Pinpoint the cell where the given text exists, returning its [X, Y] midpoint coordinate. 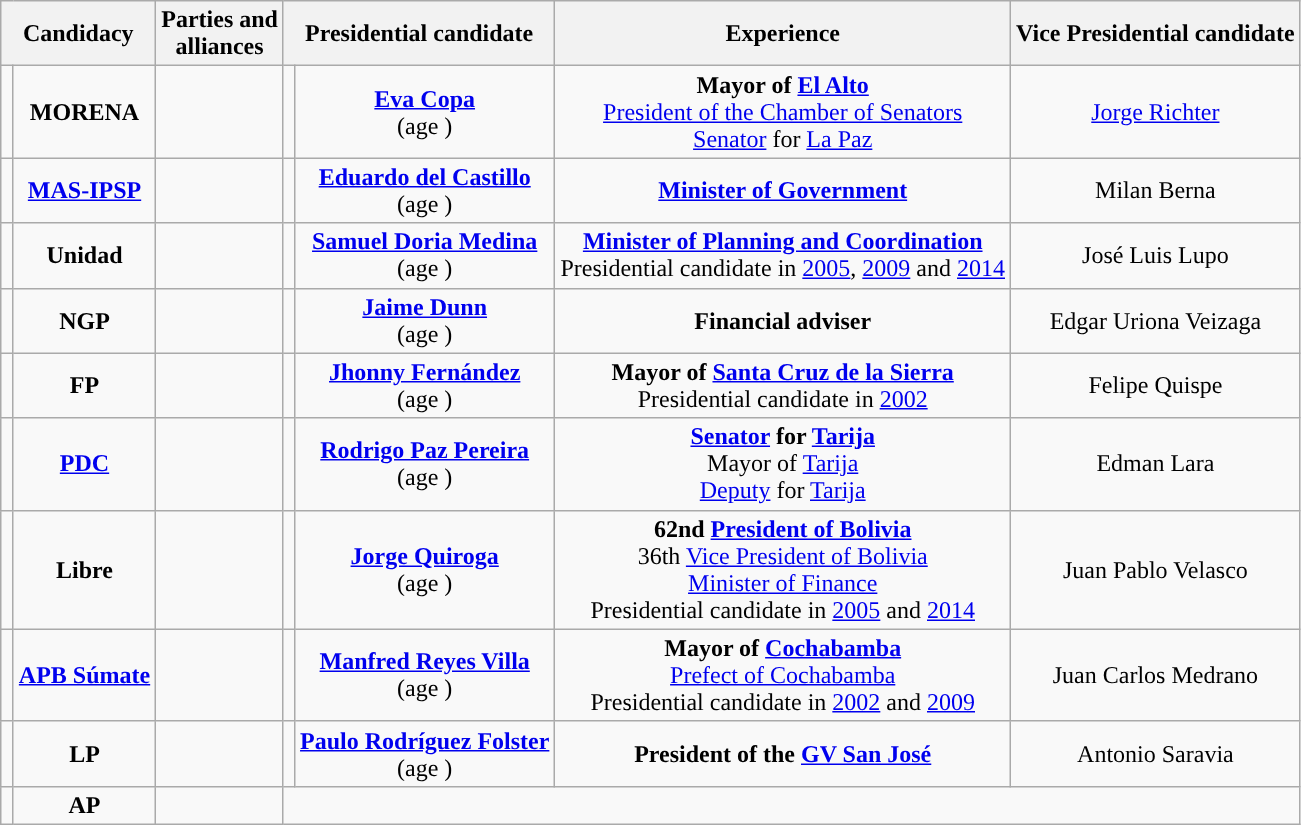
Mayor of Santa Cruz de la Sierra Presidential candidate in 2002 [783, 386]
Paulo Rodríguez Folster(age ) [425, 754]
Experience [783, 34]
Jaime Dunn(age ) [425, 320]
Edgar Uriona Veizaga [1156, 320]
Unidad [84, 256]
President of the GV San José [783, 754]
Presidential candidate [418, 34]
Parties andalliances [220, 34]
Juan Carlos Medrano [1156, 675]
Felipe Quispe [1156, 386]
Samuel Doria Medina(age ) [425, 256]
Minister of Government [783, 190]
Jorge Quiroga(age ) [425, 570]
Milan Berna [1156, 190]
Jorge Richter [1156, 112]
AP [84, 805]
MORENA [84, 112]
Mayor of El Alto President of the Chamber of Senators Senator for La Paz [783, 112]
Rodrigo Paz Pereira(age ) [425, 464]
Senator for Tarija Mayor of Tarija Deputy for Tarija [783, 464]
Financial adviser [783, 320]
NGP [84, 320]
Antonio Saravia [1156, 754]
Mayor of Cochabamba Prefect of Cochabamba Presidential candidate in 2002 and 2009 [783, 675]
FP [84, 386]
Libre [84, 570]
62nd President of Bolivia 36th Vice President of Bolivia Minister of Finance Presidential candidate in 2005 and 2014 [783, 570]
Eva Copa(age ) [425, 112]
APB Súmate [84, 675]
Candidacy [78, 34]
Jhonny Fernández(age ) [425, 386]
José Luis Lupo [1156, 256]
PDC [84, 464]
MAS-IPSP [84, 190]
Vice Presidential candidate [1156, 34]
LP [84, 754]
Minister of Planning and Coordination Presidential candidate in 2005, 2009 and 2014 [783, 256]
Manfred Reyes Villa(age ) [425, 675]
Edman Lara [1156, 464]
Eduardo del Castillo(age ) [425, 190]
Juan Pablo Velasco [1156, 570]
